For the text-containing cell, return its midpoint in [x, y] coordinate format. 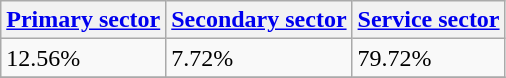
12.56% [84, 58]
Service sector [428, 20]
Primary sector [84, 20]
79.72% [428, 58]
Secondary sector [259, 20]
7.72% [259, 58]
